Locate the cell with the specified text and output its (X, Y) center coordinate. 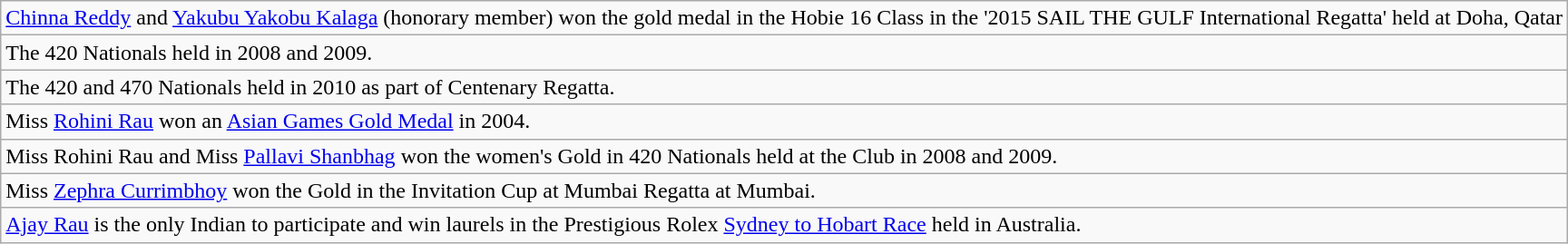
The 420 Nationals held in 2008 and 2009. (784, 53)
Miss Rohini Rau won an Asian Games Gold Medal in 2004. (784, 122)
Miss Rohini Rau and Miss Pallavi Shanbhag won the women's Gold in 420 Nationals held at the Club in 2008 and 2009. (784, 156)
The 420 and 470 Nationals held in 2010 as part of Centenary Regatta. (784, 87)
Miss Zephra Currimbhoy won the Gold in the Invitation Cup at Mumbai Regatta at Mumbai. (784, 190)
Ajay Rau is the only Indian to participate and win laurels in the Prestigious Rolex Sydney to Hobart Race held in Australia. (784, 225)
